Search for the cell housing the specified text and yield its (X, Y) center coordinate. 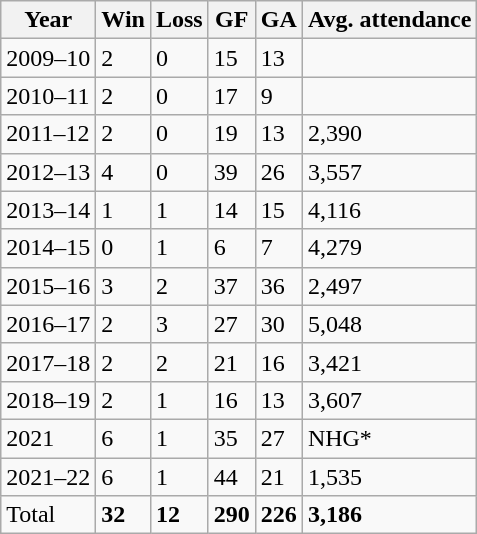
14 (232, 210)
2021 (48, 438)
9 (278, 96)
35 (232, 438)
2015–16 (48, 286)
5,048 (390, 324)
290 (232, 515)
NHG* (390, 438)
GF (232, 20)
39 (232, 172)
2,390 (390, 134)
12 (179, 515)
3,557 (390, 172)
4,116 (390, 210)
19 (232, 134)
3,421 (390, 362)
2021–22 (48, 477)
36 (278, 286)
GA (278, 20)
2016–17 (48, 324)
44 (232, 477)
32 (124, 515)
2,497 (390, 286)
3,186 (390, 515)
226 (278, 515)
2010–11 (48, 96)
2014–15 (48, 248)
Year (48, 20)
7 (278, 248)
3,607 (390, 400)
17 (232, 96)
2011–12 (48, 134)
Loss (179, 20)
2018–19 (48, 400)
Win (124, 20)
2013–14 (48, 210)
2009–10 (48, 58)
1,535 (390, 477)
2012–13 (48, 172)
Avg. attendance (390, 20)
30 (278, 324)
26 (278, 172)
Total (48, 515)
37 (232, 286)
4 (124, 172)
4,279 (390, 248)
2017–18 (48, 362)
